Return the [x, y] coordinate for the center point of the cell that contains the specified text.  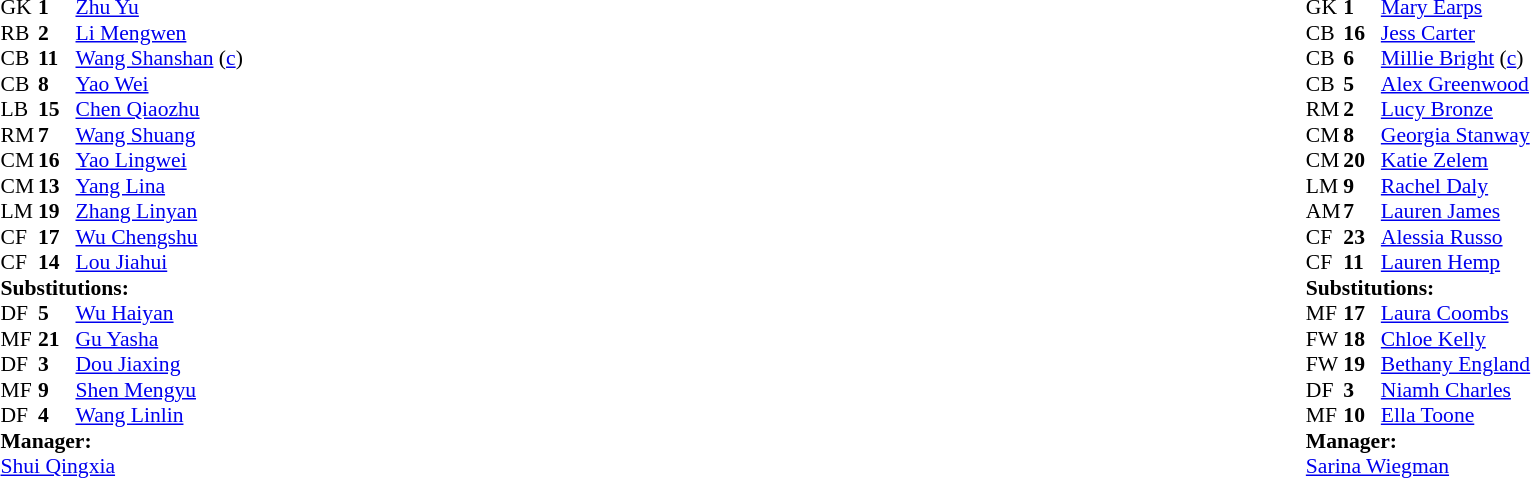
4 [57, 415]
Chloe Kelly [1456, 339]
Laura Coombs [1456, 313]
Alessia Russo [1456, 237]
Yao Wei [160, 84]
LB [19, 109]
Yang Lina [160, 186]
Ella Toone [1456, 415]
Lucy Bronze [1456, 109]
Millie Bright (c) [1456, 59]
Jess Carter [1456, 33]
23 [1362, 237]
Dou Jiaxing [160, 365]
RB [19, 33]
14 [57, 263]
Shen Mengyu [160, 390]
Wang Linlin [160, 415]
Gu Yasha [160, 339]
Yao Lingwei [160, 161]
Rachel Daly [1456, 186]
21 [57, 339]
Georgia Stanway [1456, 135]
Wang Shanshan (c) [160, 59]
18 [1362, 339]
10 [1362, 415]
Zhang Linyan [160, 211]
Li Mengwen [160, 33]
Wu Chengshu [160, 237]
Niamh Charles [1456, 390]
Bethany England [1456, 365]
Lauren Hemp [1456, 263]
Wu Haiyan [160, 313]
6 [1362, 59]
15 [57, 109]
Lauren James [1456, 211]
Chen Qiaozhu [160, 109]
20 [1362, 161]
AM [1325, 211]
Lou Jiahui [160, 263]
Katie Zelem [1456, 161]
Wang Shuang [160, 135]
Alex Greenwood [1456, 84]
13 [57, 186]
